Provide the [X, Y] coordinate of the cell's center where the given text is located.  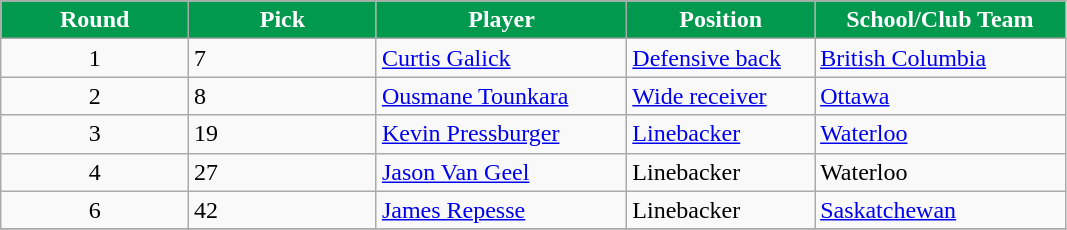
4 [95, 172]
Wide receiver [721, 96]
27 [283, 172]
7 [283, 58]
Ousmane Tounkara [501, 96]
Pick [283, 20]
Ottawa [940, 96]
Position [721, 20]
Round [95, 20]
Player [501, 20]
James Repesse [501, 210]
6 [95, 210]
School/Club Team [940, 20]
2 [95, 96]
1 [95, 58]
British Columbia [940, 58]
8 [283, 96]
3 [95, 134]
Kevin Pressburger [501, 134]
Saskatchewan [940, 210]
19 [283, 134]
42 [283, 210]
Jason Van Geel [501, 172]
Defensive back [721, 58]
Curtis Galick [501, 58]
